Identify which cell holds the provided text, then report its [x, y] central coordinate. 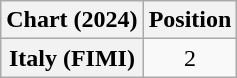
Italy (FIMI) [72, 58]
Chart (2024) [72, 20]
2 [190, 58]
Position [190, 20]
